Determine the (X, Y) coordinate at the center of the cell enclosing the given text.  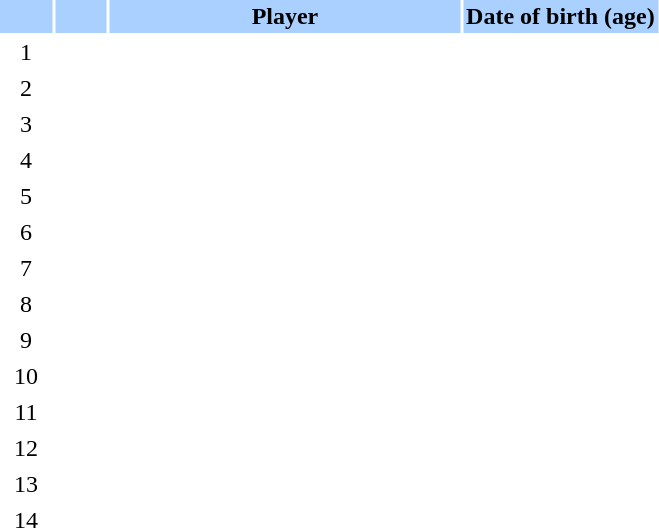
1 (26, 52)
13 (26, 484)
11 (26, 412)
12 (26, 448)
Date of birth (age) (560, 16)
4 (26, 160)
6 (26, 232)
10 (26, 376)
8 (26, 304)
2 (26, 88)
5 (26, 196)
9 (26, 340)
Player (285, 16)
7 (26, 268)
3 (26, 124)
